Identify which cell holds the provided text, then report its [X, Y] central coordinate. 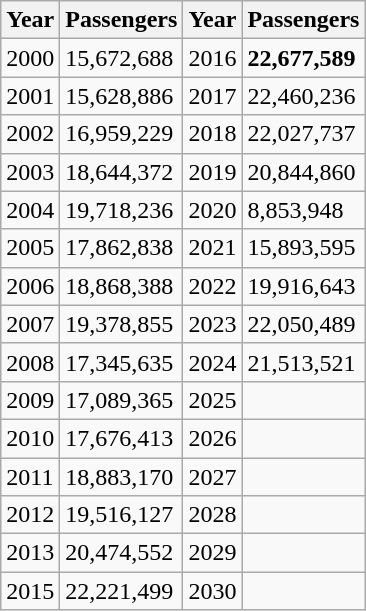
2012 [30, 515]
2006 [30, 286]
2025 [212, 400]
2021 [212, 248]
2027 [212, 477]
20,844,860 [304, 172]
15,893,595 [304, 248]
2003 [30, 172]
22,050,489 [304, 324]
2018 [212, 134]
18,883,170 [122, 477]
17,862,838 [122, 248]
18,644,372 [122, 172]
2008 [30, 362]
2026 [212, 438]
2013 [30, 553]
2017 [212, 96]
19,916,643 [304, 286]
2001 [30, 96]
16,959,229 [122, 134]
15,628,886 [122, 96]
20,474,552 [122, 553]
2029 [212, 553]
2009 [30, 400]
2019 [212, 172]
8,853,948 [304, 210]
22,221,499 [122, 591]
21,513,521 [304, 362]
2002 [30, 134]
18,868,388 [122, 286]
2005 [30, 248]
2024 [212, 362]
2023 [212, 324]
2028 [212, 515]
2010 [30, 438]
19,718,236 [122, 210]
17,089,365 [122, 400]
2007 [30, 324]
19,378,855 [122, 324]
2020 [212, 210]
17,345,635 [122, 362]
22,027,737 [304, 134]
19,516,127 [122, 515]
15,672,688 [122, 58]
2016 [212, 58]
22,677,589 [304, 58]
2015 [30, 591]
2004 [30, 210]
2011 [30, 477]
2030 [212, 591]
2000 [30, 58]
2022 [212, 286]
22,460,236 [304, 96]
17,676,413 [122, 438]
